Search for the cell housing the specified text and yield its [X, Y] center coordinate. 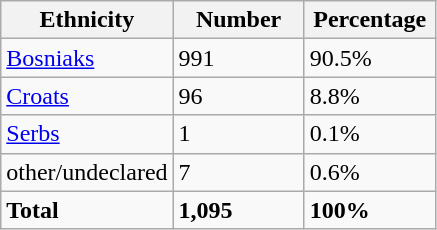
Bosniaks [87, 58]
Percentage [370, 20]
90.5% [370, 58]
Ethnicity [87, 20]
Croats [87, 96]
1,095 [238, 210]
Serbs [87, 134]
100% [370, 210]
Total [87, 210]
0.6% [370, 172]
1 [238, 134]
0.1% [370, 134]
991 [238, 58]
8.8% [370, 96]
96 [238, 96]
Number [238, 20]
7 [238, 172]
other/undeclared [87, 172]
